Capture the cell that displays the provided text and extract its (x, y) central coordinate. 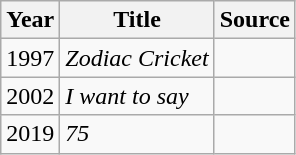
Title (137, 20)
Zodiac Cricket (137, 58)
2002 (30, 96)
75 (137, 134)
Year (30, 20)
Source (254, 20)
2019 (30, 134)
I want to say (137, 96)
1997 (30, 58)
